Detect which cell encompasses the target text, then output its [x, y] center coordinate. 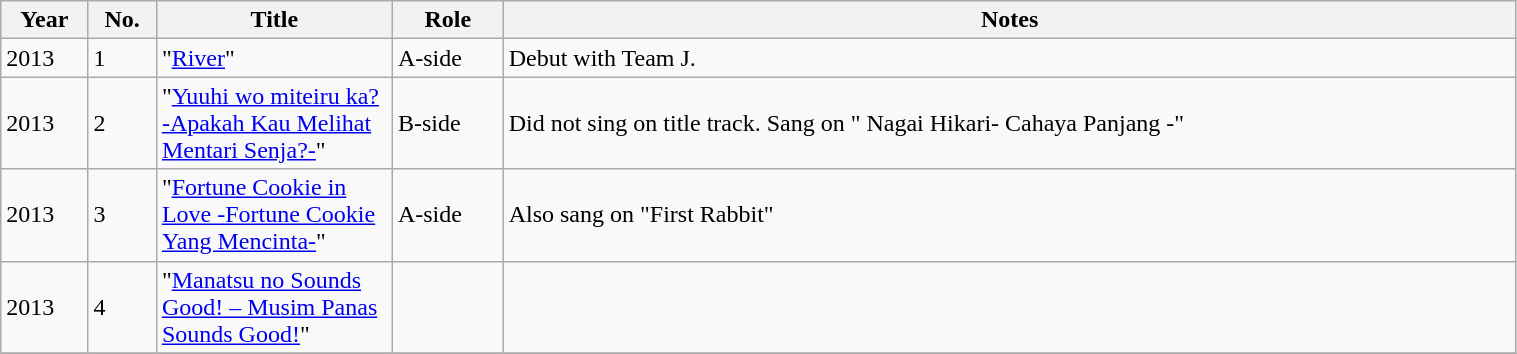
"Manatsu no Sounds Good! – Musim Panas Sounds Good!" [274, 307]
3 [122, 215]
"Fortune Cookie in Love -Fortune Cookie Yang Mencinta-" [274, 215]
"River" [274, 58]
"Yuuhi wo miteiru ka?-Apakah Kau Melihat Mentari Senja?-" [274, 123]
2 [122, 123]
Did not sing on title track. Sang on " Nagai Hikari- Cahaya Panjang -" [1010, 123]
Notes [1010, 20]
Title [274, 20]
1 [122, 58]
4 [122, 307]
Role [448, 20]
Also sang on "First Rabbit" [1010, 215]
No. [122, 20]
B-side [448, 123]
Year [44, 20]
Debut with Team J. [1010, 58]
